Locate the cell with the specified text and output its [X, Y] center coordinate. 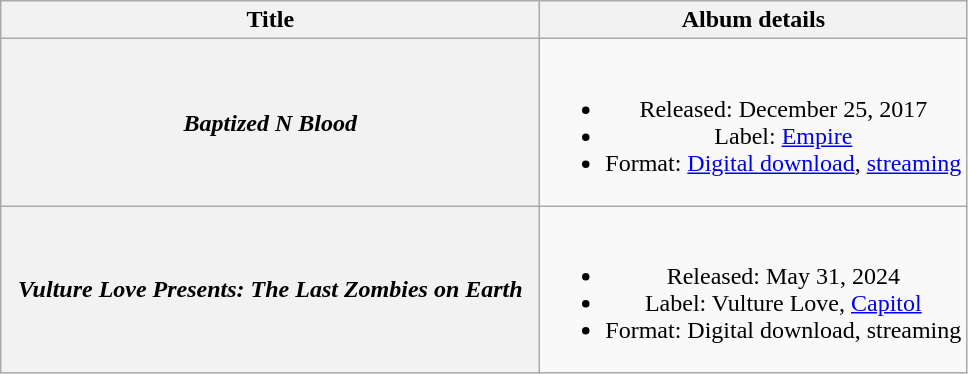
Title [270, 20]
Vulture Love Presents: The Last Zombies on Earth [270, 290]
Baptized N Blood [270, 122]
Released: May 31, 2024Label: Vulture Love, CapitolFormat: Digital download, streaming [754, 290]
Released: December 25, 2017Label: EmpireFormat: Digital download, streaming [754, 122]
Album details [754, 20]
